Detect which cell encompasses the target text, then output its [x, y] center coordinate. 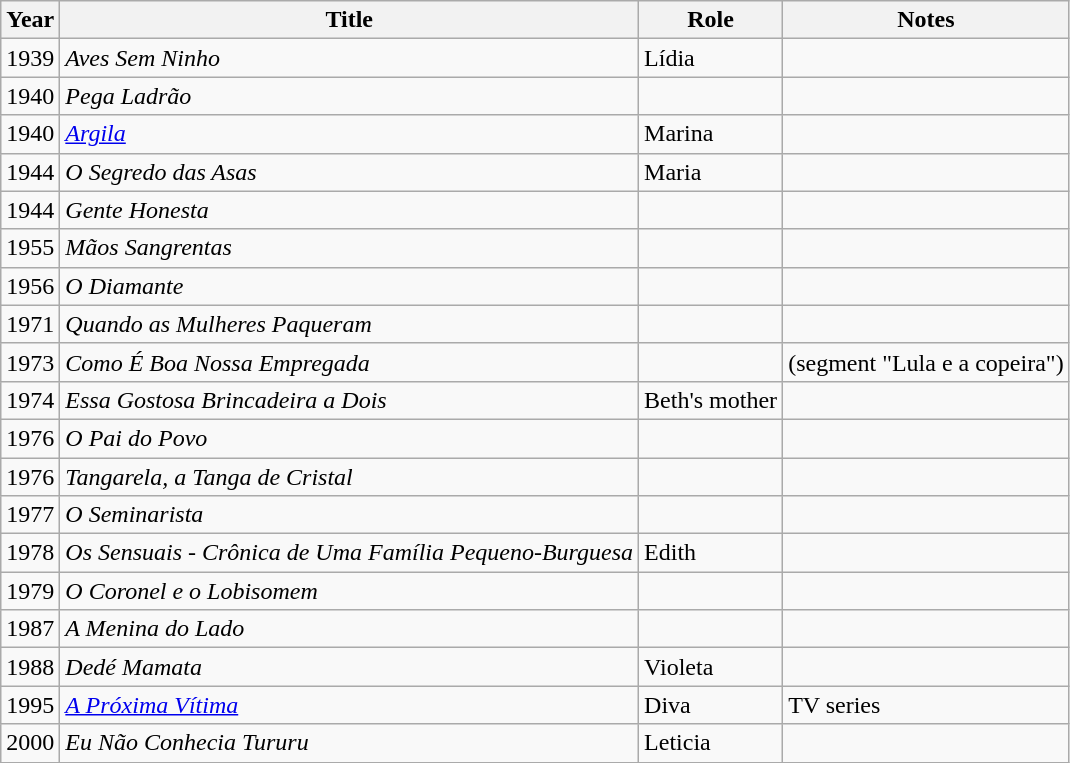
Violeta [711, 667]
O Segredo das Asas [350, 172]
1979 [30, 591]
Gente Honesta [350, 210]
A Menina do Lado [350, 629]
1977 [30, 515]
1978 [30, 553]
Lídia [711, 58]
O Coronel e o Lobisomem [350, 591]
O Diamante [350, 286]
1973 [30, 362]
1974 [30, 400]
Mãos Sangrentas [350, 248]
1971 [30, 324]
A Próxima Vítima [350, 705]
Edith [711, 553]
Essa Gostosa Brincadeira a Dois [350, 400]
Tangarela, a Tanga de Cristal [350, 477]
1955 [30, 248]
2000 [30, 743]
O Seminarista [350, 515]
Beth's mother [711, 400]
1988 [30, 667]
Notes [926, 20]
Role [711, 20]
Title [350, 20]
1939 [30, 58]
Quando as Mulheres Paqueram [350, 324]
Dedé Mamata [350, 667]
TV series [926, 705]
Leticia [711, 743]
Eu Não Conhecia Tururu [350, 743]
O Pai do Povo [350, 438]
Year [30, 20]
Pega Ladrão [350, 96]
Marina [711, 134]
(segment "Lula e a copeira") [926, 362]
Os Sensuais - Crônica de Uma Família Pequeno-Burguesa [350, 553]
Maria [711, 172]
1987 [30, 629]
Aves Sem Ninho [350, 58]
1995 [30, 705]
Diva [711, 705]
1956 [30, 286]
Argila [350, 134]
Como É Boa Nossa Empregada [350, 362]
